Return (x, y) of the center of cell containing provided text 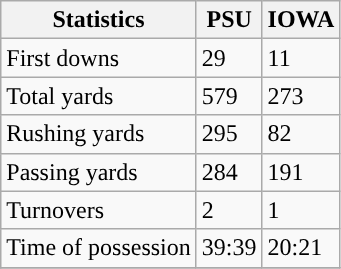
Total yards (99, 96)
Passing yards (99, 172)
Rushing yards (99, 134)
273 (301, 96)
Turnovers (99, 210)
20:21 (301, 248)
191 (301, 172)
284 (229, 172)
1 (301, 210)
IOWA (301, 20)
29 (229, 58)
First downs (99, 58)
PSU (229, 20)
2 (229, 210)
295 (229, 134)
Statistics (99, 20)
Time of possession (99, 248)
579 (229, 96)
11 (301, 58)
39:39 (229, 248)
82 (301, 134)
